From the cell containing the given text, extract its center point as (X, Y) coordinate. 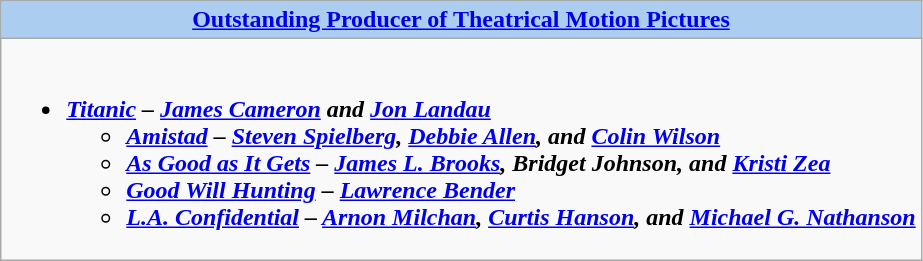
Outstanding Producer of Theatrical Motion Pictures (461, 20)
